Detect which cell encompasses the target text, then output its [X, Y] center coordinate. 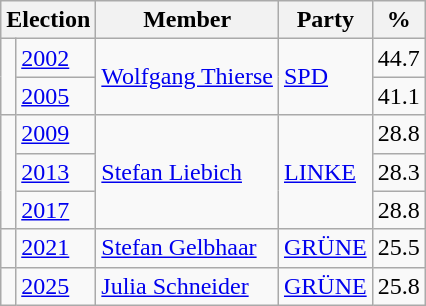
44.7 [398, 58]
2002 [56, 58]
Party [325, 20]
2013 [56, 172]
Election [48, 20]
Stefan Liebich [188, 172]
25.8 [398, 286]
25.5 [398, 248]
41.1 [398, 96]
2021 [56, 248]
2005 [56, 96]
2009 [56, 134]
Julia Schneider [188, 286]
2025 [56, 286]
SPD [325, 77]
Wolfgang Thierse [188, 77]
LINKE [325, 172]
2017 [56, 210]
28.3 [398, 172]
Stefan Gelbhaar [188, 248]
% [398, 20]
Member [188, 20]
